Find where the given text appears and provide that cell's center as (X, Y) coordinate. 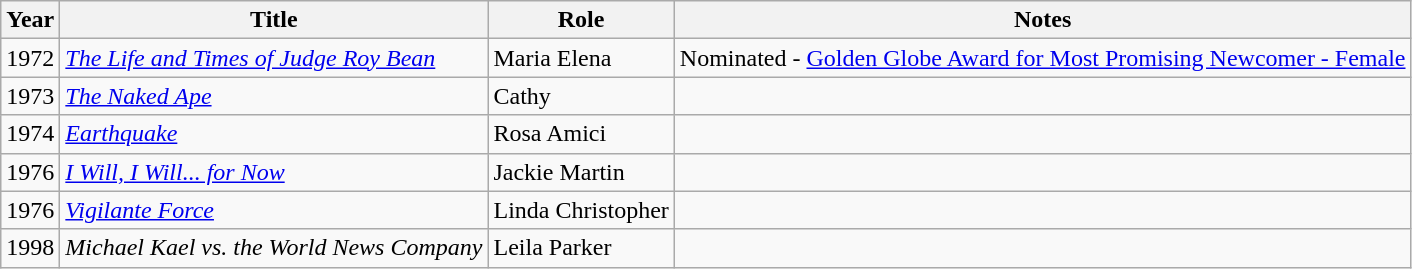
1972 (30, 58)
Leila Parker (581, 248)
1973 (30, 96)
1974 (30, 134)
Maria Elena (581, 58)
The Naked Ape (274, 96)
Linda Christopher (581, 210)
Notes (1042, 20)
Jackie Martin (581, 172)
Role (581, 20)
Vigilante Force (274, 210)
Cathy (581, 96)
Earthquake (274, 134)
Rosa Amici (581, 134)
1998 (30, 248)
Year (30, 20)
The Life and Times of Judge Roy Bean (274, 58)
Nominated - Golden Globe Award for Most Promising Newcomer - Female (1042, 58)
Title (274, 20)
Michael Kael vs. the World News Company (274, 248)
I Will, I Will... for Now (274, 172)
